For the text-containing cell, return its midpoint in (X, Y) coordinate format. 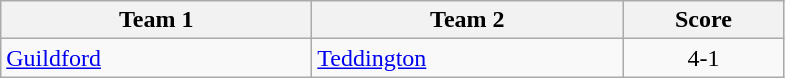
Team 2 (468, 20)
Guildford (156, 58)
4-1 (704, 58)
Teddington (468, 58)
Team 1 (156, 20)
Score (704, 20)
